Find where the given text appears and provide that cell's center as [x, y] coordinate. 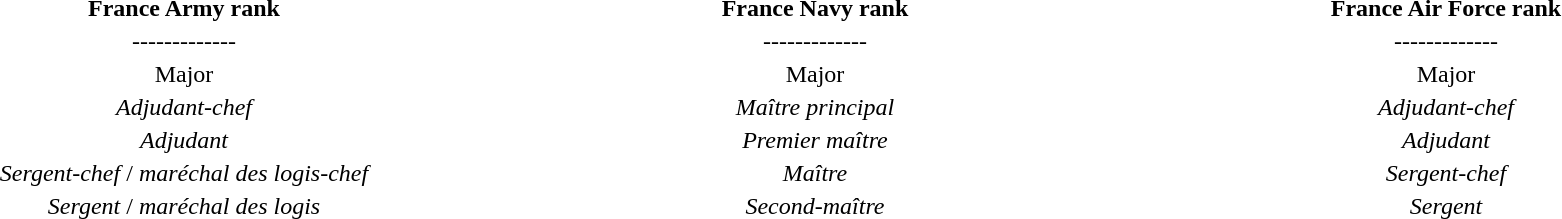
------------- [815, 41]
Major [815, 74]
Maître [815, 173]
Maître principal [815, 107]
Premier maître [815, 140]
